Output the (x, y) coordinate of the center of the cell containing the given text.  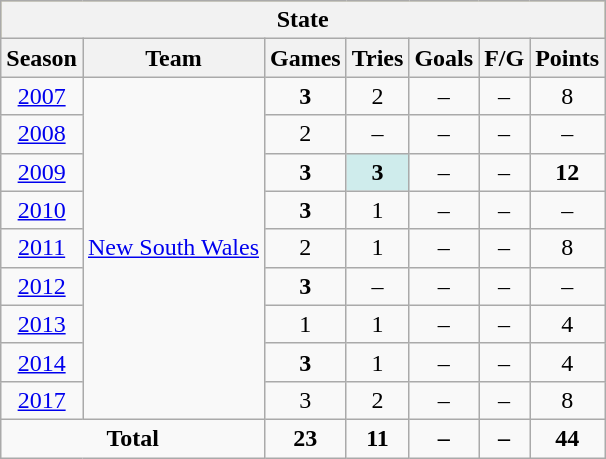
Total (133, 438)
2011 (42, 248)
2014 (42, 362)
F/G (504, 58)
Points (568, 58)
11 (378, 438)
2007 (42, 96)
12 (568, 172)
44 (568, 438)
2012 (42, 286)
2008 (42, 134)
2010 (42, 210)
Goals (444, 58)
State (303, 20)
Team (173, 58)
Season (42, 58)
Tries (378, 58)
2009 (42, 172)
2013 (42, 324)
23 (306, 438)
2017 (42, 400)
Games (306, 58)
New South Wales (173, 248)
